Scan for the cell matching the given text and deliver its [x, y] coordinate at center. 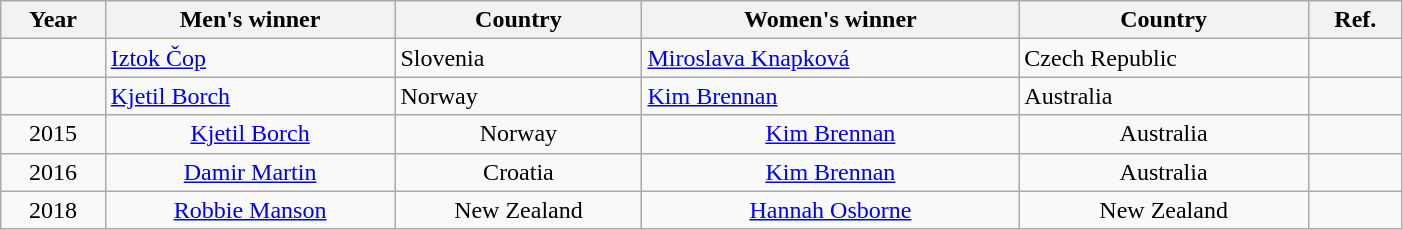
2018 [53, 210]
Iztok Čop [250, 58]
Slovenia [518, 58]
Croatia [518, 172]
Czech Republic [1164, 58]
2016 [53, 172]
Miroslava Knapková [830, 58]
Men's winner [250, 20]
Hannah Osborne [830, 210]
Women's winner [830, 20]
Year [53, 20]
Robbie Manson [250, 210]
2015 [53, 134]
Damir Martin [250, 172]
Ref. [1355, 20]
